Detect which cell encompasses the target text, then output its (X, Y) center coordinate. 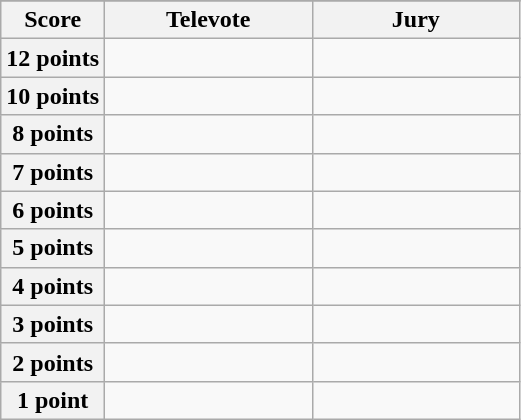
4 points (53, 286)
Jury (416, 20)
Televote (209, 20)
2 points (53, 362)
6 points (53, 210)
Score (53, 20)
7 points (53, 172)
12 points (53, 58)
10 points (53, 96)
3 points (53, 324)
5 points (53, 248)
1 point (53, 400)
8 points (53, 134)
